Identify which cell holds the provided text, then report its [x, y] central coordinate. 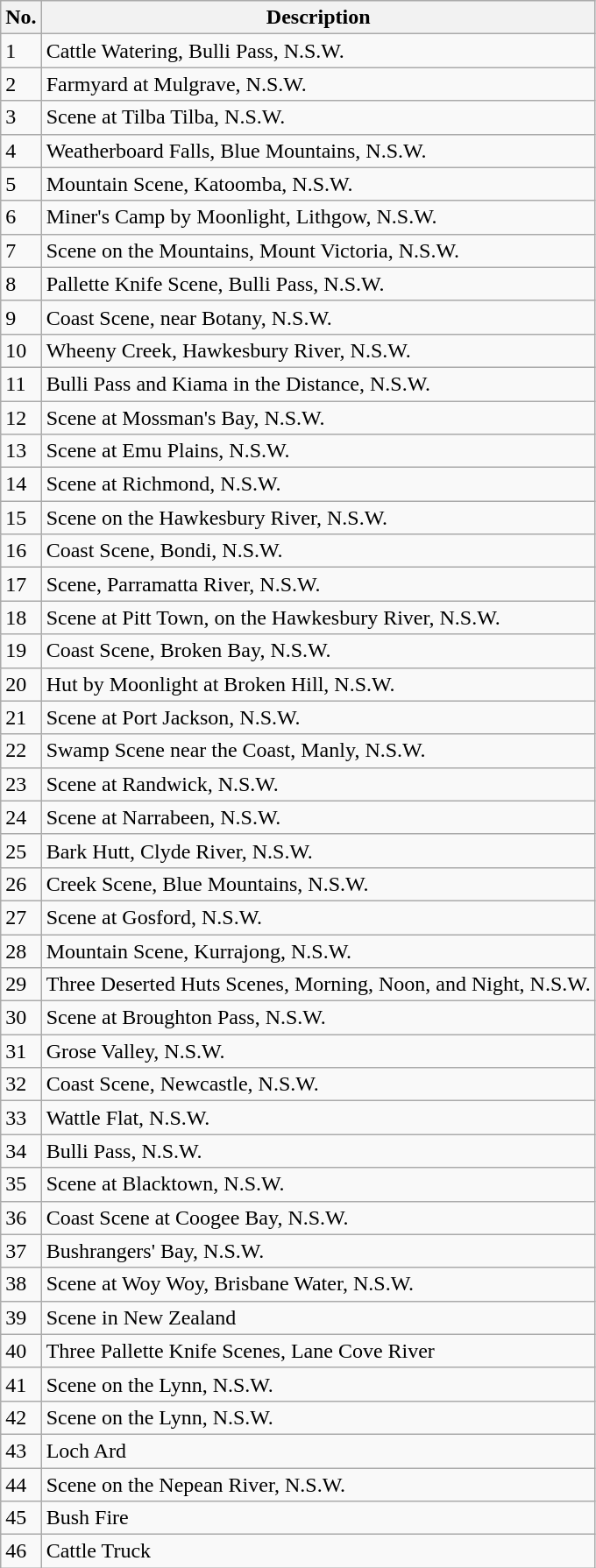
No. [21, 18]
Cattle Truck [318, 1551]
Scene in New Zealand [318, 1317]
Scene at Gosford, N.S.W. [318, 917]
Scene at Port Jackson, N.S.W. [318, 717]
Bark Hutt, Clyde River, N.S.W. [318, 851]
42 [21, 1417]
Wattle Flat, N.S.W. [318, 1118]
38 [21, 1284]
40 [21, 1351]
24 [21, 817]
Scene at Broughton Pass, N.S.W. [318, 1018]
16 [21, 551]
10 [21, 350]
Farmyard at Mulgrave, N.S.W. [318, 84]
19 [21, 651]
Coast Scene at Coogee Bay, N.S.W. [318, 1218]
46 [21, 1551]
Scene on the Nepean River, N.S.W. [318, 1485]
4 [21, 151]
Creek Scene, Blue Mountains, N.S.W. [318, 884]
Pallette Knife Scene, Bulli Pass, N.S.W. [318, 284]
Coast Scene, Broken Bay, N.S.W. [318, 651]
Swamp Scene near the Coast, Manly, N.S.W. [318, 751]
Cattle Watering, Bulli Pass, N.S.W. [318, 51]
Loch Ard [318, 1451]
18 [21, 618]
Coast Scene, near Botany, N.S.W. [318, 317]
30 [21, 1018]
33 [21, 1118]
28 [21, 950]
Scene at Richmond, N.S.W. [318, 484]
Scene on the Hawkesbury River, N.S.W. [318, 518]
20 [21, 684]
Scene at Emu Plains, N.S.W. [318, 451]
29 [21, 985]
14 [21, 484]
Mountain Scene, Katoomba, N.S.W. [318, 184]
Scene at Blacktown, N.S.W. [318, 1184]
37 [21, 1251]
Scene at Randwick, N.S.W. [318, 784]
31 [21, 1051]
44 [21, 1485]
5 [21, 184]
25 [21, 851]
Scene at Narrabeen, N.S.W. [318, 817]
Grose Valley, N.S.W. [318, 1051]
1 [21, 51]
26 [21, 884]
Coast Scene, Newcastle, N.S.W. [318, 1084]
Scene, Parramatta River, N.S.W. [318, 584]
15 [21, 518]
21 [21, 717]
Weatherboard Falls, Blue Mountains, N.S.W. [318, 151]
Hut by Moonlight at Broken Hill, N.S.W. [318, 684]
7 [21, 251]
Mountain Scene, Kurrajong, N.S.W. [318, 950]
Scene at Woy Woy, Brisbane Water, N.S.W. [318, 1284]
36 [21, 1218]
11 [21, 384]
Three Pallette Knife Scenes, Lane Cove River [318, 1351]
39 [21, 1317]
9 [21, 317]
6 [21, 217]
41 [21, 1384]
22 [21, 751]
Scene at Mossman's Bay, N.S.W. [318, 418]
32 [21, 1084]
13 [21, 451]
Bulli Pass and Kiama in the Distance, N.S.W. [318, 384]
Scene at Pitt Town, on the Hawkesbury River, N.S.W. [318, 618]
Wheeny Creek, Hawkesbury River, N.S.W. [318, 350]
3 [21, 117]
34 [21, 1151]
Bushrangers' Bay, N.S.W. [318, 1251]
12 [21, 418]
27 [21, 917]
Bulli Pass, N.S.W. [318, 1151]
Miner's Camp by Moonlight, Lithgow, N.S.W. [318, 217]
23 [21, 784]
45 [21, 1518]
Scene on the Mountains, Mount Victoria, N.S.W. [318, 251]
17 [21, 584]
2 [21, 84]
Description [318, 18]
Three Deserted Huts Scenes, Morning, Noon, and Night, N.S.W. [318, 985]
Scene at Tilba Tilba, N.S.W. [318, 117]
Coast Scene, Bondi, N.S.W. [318, 551]
8 [21, 284]
Bush Fire [318, 1518]
43 [21, 1451]
35 [21, 1184]
